Identify which cell holds the provided text, then report its [X, Y] central coordinate. 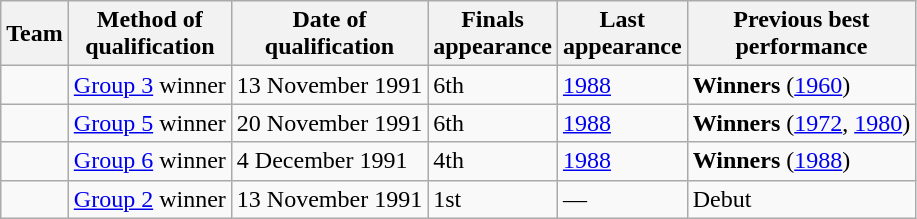
Date ofqualification [329, 34]
1st [493, 199]
Group 3 winner [150, 85]
Debut [802, 199]
Method ofqualification [150, 34]
— [622, 199]
4 December 1991 [329, 161]
Team [35, 34]
Finalsappearance [493, 34]
Winners (1972, 1980) [802, 123]
Group 5 winner [150, 123]
20 November 1991 [329, 123]
Winners (1960) [802, 85]
Previous bestperformance [802, 34]
Lastappearance [622, 34]
Winners (1988) [802, 161]
Group 6 winner [150, 161]
Group 2 winner [150, 199]
4th [493, 161]
